Return (x, y) of the center of cell containing provided text 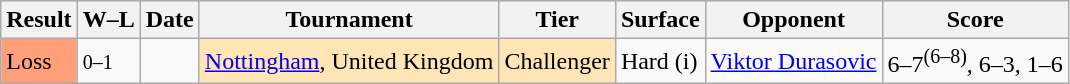
Surface (660, 20)
Viktor Durasovic (794, 62)
Opponent (794, 20)
W–L (108, 20)
Challenger (557, 62)
0–1 (108, 62)
Score (975, 20)
Date (170, 20)
Tournament (349, 20)
6–7(6–8), 6–3, 1–6 (975, 62)
Result (39, 20)
Hard (i) (660, 62)
Loss (39, 62)
Nottingham, United Kingdom (349, 62)
Tier (557, 20)
